Locate the cell with the specified text and output its (x, y) center coordinate. 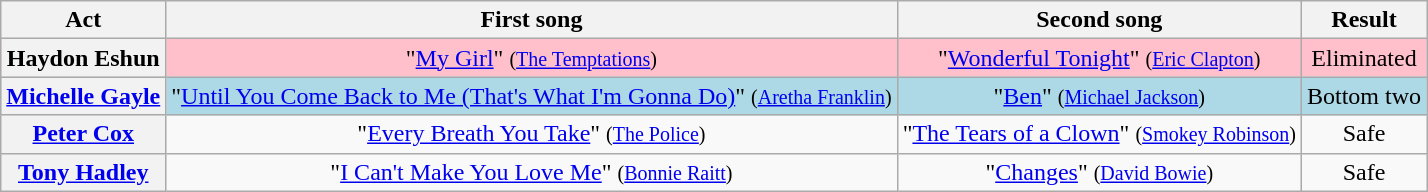
"Until You Come Back to Me (That's What I'm Gonna Do)" (Aretha Franklin) (532, 96)
Haydon Eshun (84, 58)
"The Tears of a Clown" (Smokey Robinson) (1099, 134)
"I Can't Make You Love Me" (Bonnie Raitt) (532, 172)
Tony Hadley (84, 172)
Act (84, 20)
Eliminated (1364, 58)
Result (1364, 20)
First song (532, 20)
Michelle Gayle (84, 96)
"Changes" (David Bowie) (1099, 172)
"Ben" (Michael Jackson) (1099, 96)
"My Girl" (The Temptations) (532, 58)
"Wonderful Tonight" (Eric Clapton) (1099, 58)
"Every Breath You Take" (The Police) (532, 134)
Second song (1099, 20)
Bottom two (1364, 96)
Peter Cox (84, 134)
